Return the [X, Y] coordinate for the center point of the cell that contains the specified text.  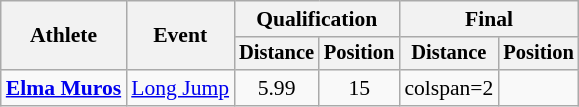
Long Jump [180, 88]
Final [488, 19]
Qualification [316, 19]
15 [359, 88]
Elma Muros [64, 88]
Event [180, 36]
5.99 [276, 88]
Athlete [64, 36]
colspan=2 [448, 88]
